Output the [X, Y] coordinate of the center of the cell containing the given text.  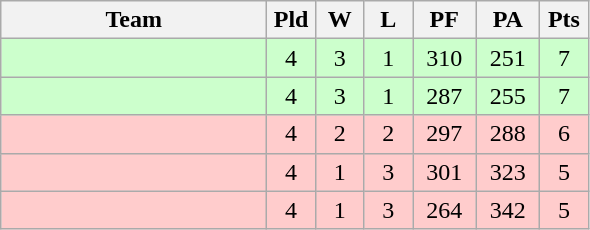
297 [444, 134]
342 [508, 210]
Team [134, 20]
264 [444, 210]
323 [508, 172]
Pts [564, 20]
301 [444, 172]
W [340, 20]
L [388, 20]
310 [444, 58]
255 [508, 96]
287 [444, 96]
Pld [292, 20]
251 [508, 58]
PA [508, 20]
6 [564, 134]
288 [508, 134]
PF [444, 20]
